Detect which cell encompasses the target text, then output its (x, y) center coordinate. 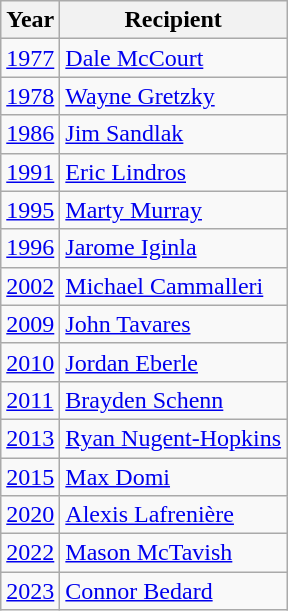
John Tavares (174, 324)
2010 (30, 362)
2020 (30, 515)
Recipient (174, 20)
2013 (30, 438)
Jim Sandlak (174, 134)
2009 (30, 324)
Alexis Lafrenière (174, 515)
2015 (30, 477)
1978 (30, 96)
1991 (30, 172)
1996 (30, 248)
2022 (30, 553)
Marty Murray (174, 210)
2011 (30, 400)
Connor Bedard (174, 591)
Dale McCourt (174, 58)
1977 (30, 58)
Ryan Nugent-Hopkins (174, 438)
Brayden Schenn (174, 400)
Michael Cammalleri (174, 286)
Mason McTavish (174, 553)
Eric Lindros (174, 172)
1986 (30, 134)
1995 (30, 210)
Year (30, 20)
2023 (30, 591)
Max Domi (174, 477)
Wayne Gretzky (174, 96)
Jordan Eberle (174, 362)
2002 (30, 286)
Jarome Iginla (174, 248)
